Capture the cell that displays the provided text and extract its (x, y) central coordinate. 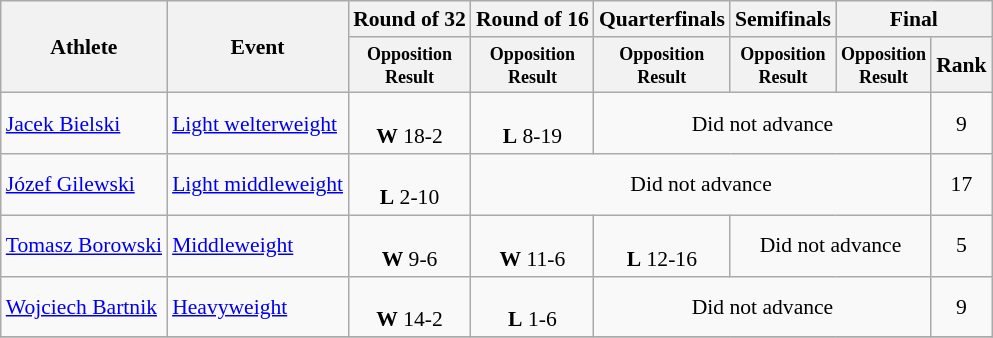
Heavyweight (258, 306)
L 1-6 (532, 306)
5 (962, 246)
W 14-2 (410, 306)
Final (914, 19)
L 2-10 (410, 184)
Rank (962, 65)
Round of 16 (532, 19)
Semifinals (783, 19)
W 18-2 (410, 124)
L 8-19 (532, 124)
Round of 32 (410, 19)
Event (258, 47)
W 11-6 (532, 246)
Jacek Bielski (84, 124)
Józef Gilewski (84, 184)
Quarterfinals (662, 19)
Light welterweight (258, 124)
L 12-16 (662, 246)
17 (962, 184)
Wojciech Bartnik (84, 306)
Middleweight (258, 246)
Light middleweight (258, 184)
Athlete (84, 47)
W 9-6 (410, 246)
Tomasz Borowski (84, 246)
